Capture the cell that displays the provided text and extract its [x, y] central coordinate. 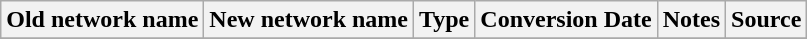
Notes [691, 20]
New network name [309, 20]
Conversion Date [566, 20]
Old network name [102, 20]
Type [444, 20]
Source [766, 20]
